Capture the cell that displays the provided text and extract its [x, y] central coordinate. 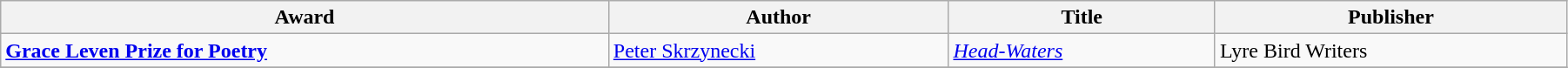
Author [778, 17]
Lyre Bird Writers [1390, 51]
Peter Skrzynecki [778, 51]
Publisher [1390, 17]
Head-Waters [1082, 51]
Award [305, 17]
Grace Leven Prize for Poetry [305, 51]
Title [1082, 17]
